Return [X, Y] of the center of cell containing provided text 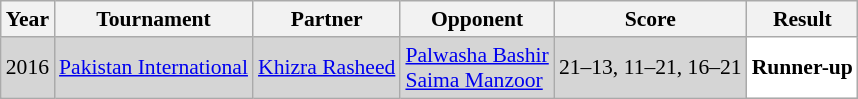
Partner [326, 19]
Opponent [476, 19]
Runner-up [802, 68]
Khizra Rasheed [326, 68]
Palwasha Bashir Saima Manzoor [476, 68]
Tournament [154, 19]
21–13, 11–21, 16–21 [650, 68]
Score [650, 19]
Year [28, 19]
2016 [28, 68]
Result [802, 19]
Pakistan International [154, 68]
